From the cell containing the given text, extract its center point as (X, Y) coordinate. 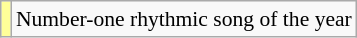
Number-one rhythmic song of the year (184, 19)
